For the text-containing cell, return its midpoint in [X, Y] coordinate format. 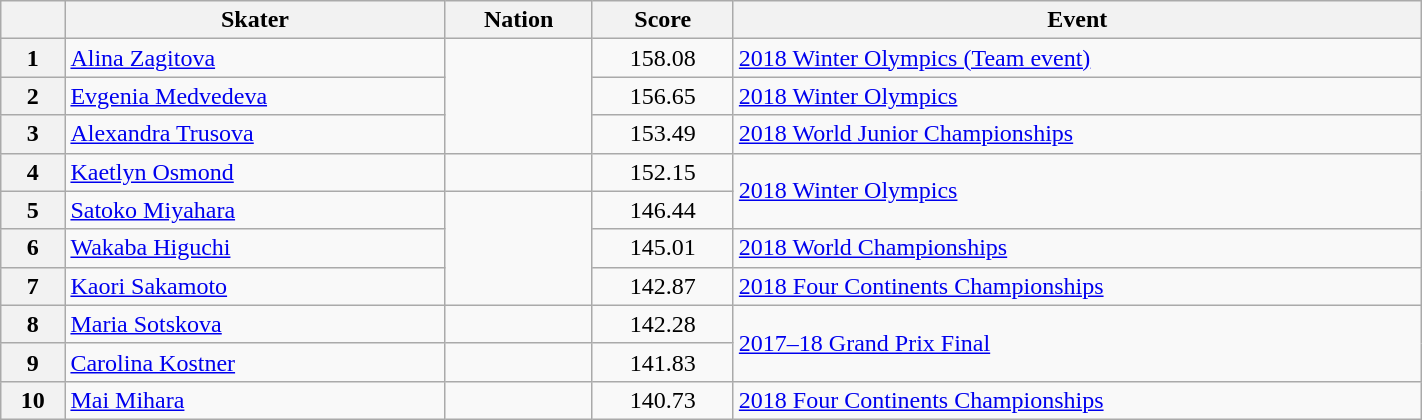
Kaori Sakamoto [255, 286]
142.87 [662, 286]
2018 World Championships [1077, 248]
Event [1077, 20]
2 [33, 96]
141.83 [662, 362]
Wakaba Higuchi [255, 248]
153.49 [662, 134]
156.65 [662, 96]
Score [662, 20]
9 [33, 362]
7 [33, 286]
2018 World Junior Championships [1077, 134]
140.73 [662, 400]
145.01 [662, 248]
142.28 [662, 324]
4 [33, 172]
Mai Mihara [255, 400]
Alexandra Trusova [255, 134]
3 [33, 134]
5 [33, 210]
146.44 [662, 210]
Alina Zagitova [255, 58]
Carolina Kostner [255, 362]
1 [33, 58]
158.08 [662, 58]
10 [33, 400]
Kaetlyn Osmond [255, 172]
Evgenia Medvedeva [255, 96]
Satoko Miyahara [255, 210]
Skater [255, 20]
6 [33, 248]
152.15 [662, 172]
8 [33, 324]
Maria Sotskova [255, 324]
2017–18 Grand Prix Final [1077, 343]
Nation [518, 20]
2018 Winter Olympics (Team event) [1077, 58]
